Return the [X, Y] coordinate for the center point of the cell that contains the specified text.  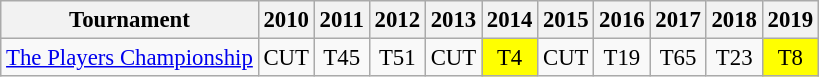
2016 [622, 20]
2014 [510, 20]
2019 [790, 20]
The Players Championship [130, 58]
2012 [397, 20]
T23 [734, 58]
2013 [453, 20]
2010 [286, 20]
T65 [678, 58]
2017 [678, 20]
T19 [622, 58]
T51 [397, 58]
2018 [734, 20]
2015 [566, 20]
T8 [790, 58]
T4 [510, 58]
Tournament [130, 20]
2011 [342, 20]
T45 [342, 58]
